Extract the (x, y) coordinate from the center of the cell holding the provided text.  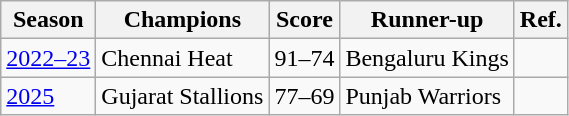
Chennai Heat (182, 58)
Champions (182, 20)
2022–23 (48, 58)
Runner-up (427, 20)
Punjab Warriors (427, 96)
Ref. (540, 20)
Bengaluru Kings (427, 58)
Gujarat Stallions (182, 96)
Season (48, 20)
77–69 (304, 96)
Score (304, 20)
91–74 (304, 58)
2025 (48, 96)
